Return the (x, y) coordinate for the center point of the cell that contains the specified text.  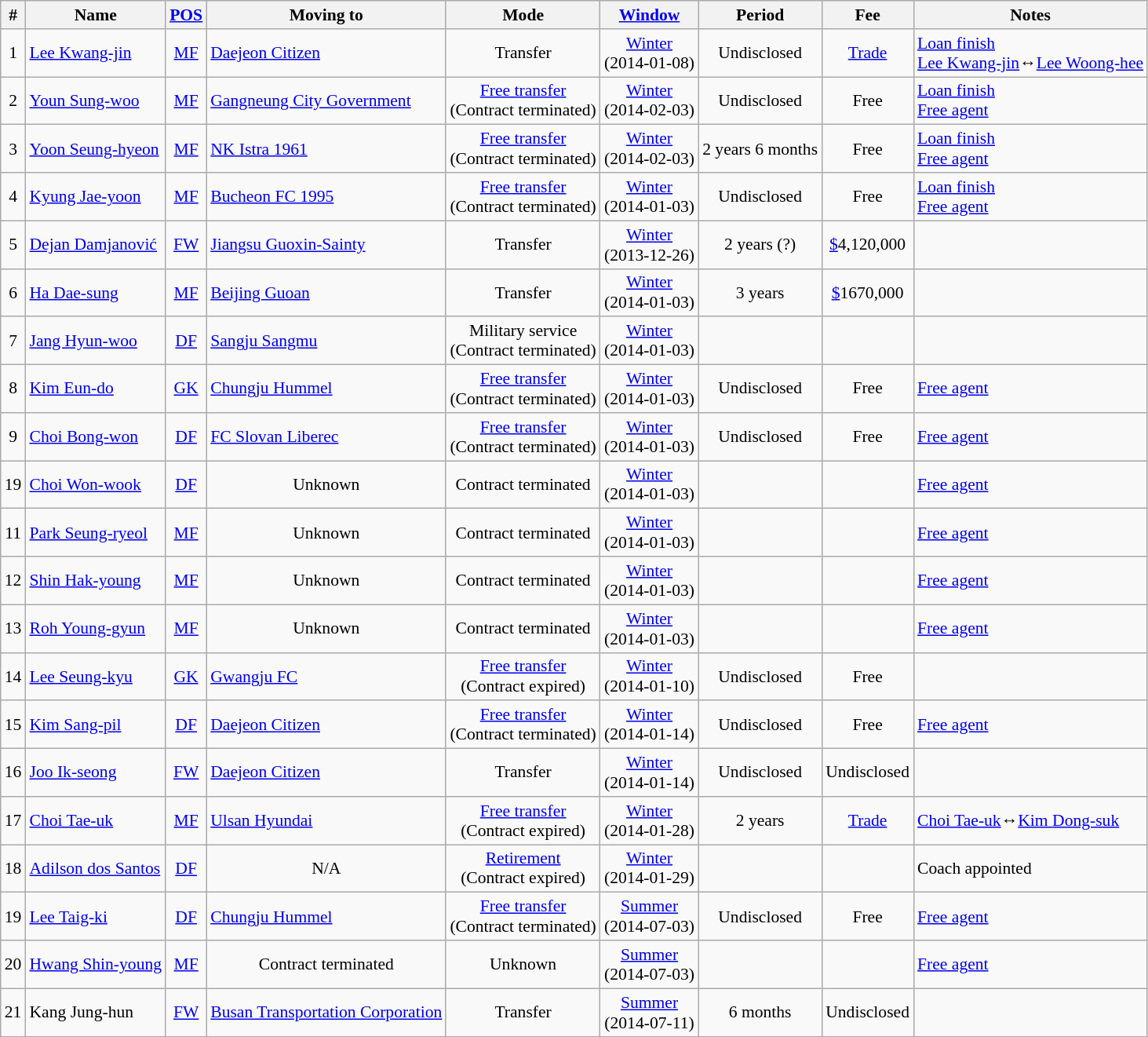
3 (13, 149)
FC Slovan Liberec (326, 436)
14 (13, 677)
3 years (760, 292)
Hwang Shin-young (96, 964)
1 (13, 53)
Summer(2014-07-11) (650, 1013)
Lee Taig-ki (96, 917)
Gwangju FC (326, 677)
6 months (760, 1013)
Park Seung-ryeol (96, 532)
Kim Eun-do (96, 389)
Yoon Seung-hyeon (96, 149)
Sangju Sangmu (326, 341)
Period (760, 15)
Winter(2014-01-10) (650, 677)
Ulsan Hyundai (326, 821)
Dejan Damjanović (96, 245)
2 (13, 100)
6 (13, 292)
Winter(2014-01-28) (650, 821)
Shin Hak-young (96, 581)
NK Istra 1961 (326, 149)
Winter(2014-01-29) (650, 868)
12 (13, 581)
7 (13, 341)
Bucheon FC 1995 (326, 196)
20 (13, 964)
Winter(2014-01-08) (650, 53)
Jiangsu Guoxin-Sainty (326, 245)
Moving to (326, 15)
Choi Bong-won (96, 436)
Notes (1030, 15)
Kang Jung-hun (96, 1013)
Choi Tae-uk (96, 821)
POS (186, 15)
Joo Ik-seong (96, 772)
Retirement(Contract expired) (523, 868)
Loan finishLee Kwang-jin↔Lee Woong-hee (1030, 53)
Kim Sang-pil (96, 725)
N/A (326, 868)
16 (13, 772)
$1670,000 (868, 292)
2 years 6 months (760, 149)
Roh Young-gyun (96, 628)
Choi Tae-uk↔Kim Dong-suk (1030, 821)
9 (13, 436)
Beijing Guoan (326, 292)
21 (13, 1013)
Name (96, 15)
4 (13, 196)
Military service(Contract terminated) (523, 341)
15 (13, 725)
Busan Transportation Corporation (326, 1013)
Winter(2013-12-26) (650, 245)
Window (650, 15)
5 (13, 245)
Kyung Jae-yoon (96, 196)
Adilson dos Santos (96, 868)
2 years (760, 821)
13 (13, 628)
Choi Won-wook (96, 485)
8 (13, 389)
Youn Sung-woo (96, 100)
Ha Dae-sung (96, 292)
Fee (868, 15)
Mode (523, 15)
17 (13, 821)
Lee Kwang-jin (96, 53)
18 (13, 868)
$4,120,000 (868, 245)
# (13, 15)
11 (13, 532)
Coach appointed (1030, 868)
Lee Seung-kyu (96, 677)
Gangneung City Government (326, 100)
2 years (?) (760, 245)
Jang Hyun-woo (96, 341)
